From the cell containing the given text, extract its center point as [x, y] coordinate. 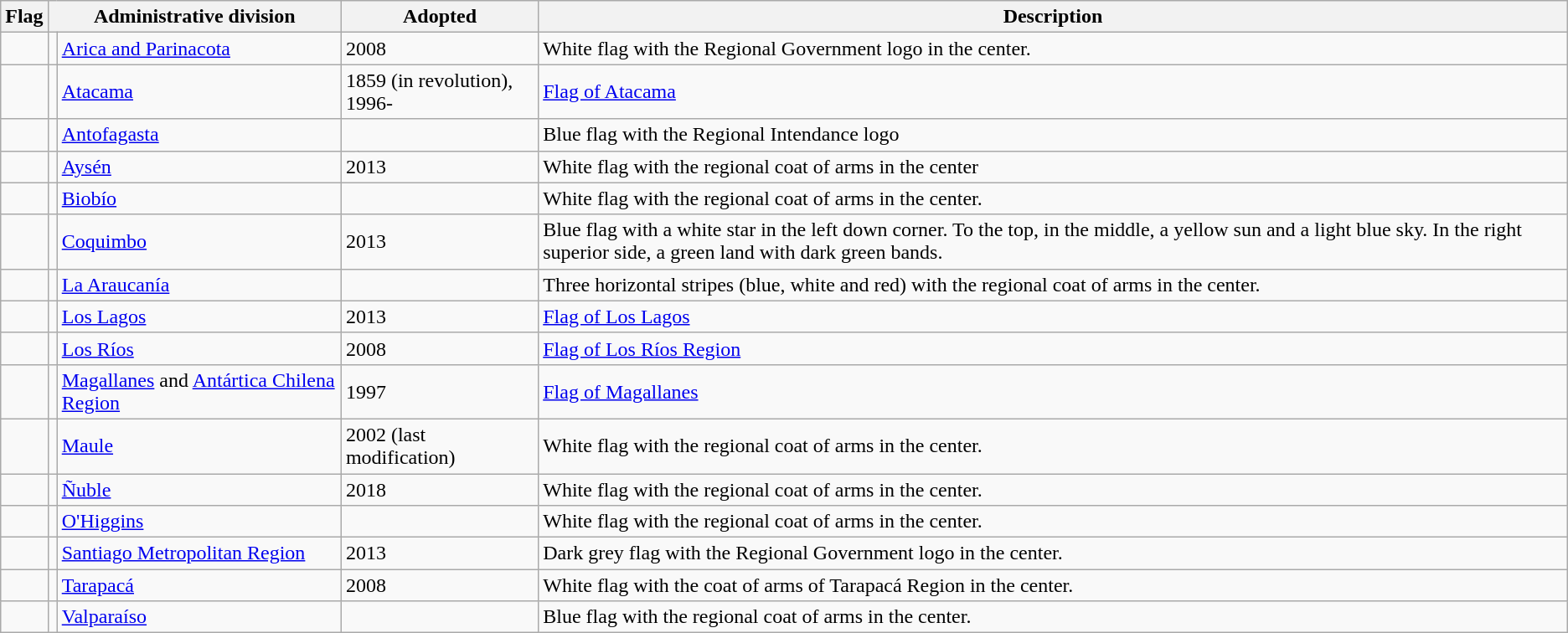
O'Higgins [199, 522]
Valparaíso [199, 617]
La Araucanía [199, 285]
Los Ríos [199, 348]
White flag with the regional coat of arms in the center [1054, 167]
2002 (last modification) [439, 445]
Flag [24, 17]
1997 [439, 392]
1859 (in revolution), 1996- [439, 92]
Description [1054, 17]
Blue flag with the regional coat of arms in the center. [1054, 617]
Coquimbo [199, 241]
Santiago Metropolitan Region [199, 553]
Los Lagos [199, 316]
Administrative division [194, 17]
Blue flag with the Regional Intendance logo [1054, 135]
White flag with the coat of arms of Tarapacá Region in the center. [1054, 585]
Adopted [439, 17]
White flag with the Regional Government logo in the center. [1054, 49]
Flag of Atacama [1054, 92]
Dark grey flag with the Regional Government logo in the center. [1054, 553]
Atacama [199, 92]
Antofagasta [199, 135]
2018 [439, 490]
Flag of Los Lagos [1054, 316]
Biobío [199, 198]
Aysén [199, 167]
Magallanes and Antártica Chilena Region [199, 392]
Tarapacá [199, 585]
Maule [199, 445]
Arica and Parinacota [199, 49]
Three horizontal stripes (blue, white and red) with the regional coat of arms in the center. [1054, 285]
Flag of Magallanes [1054, 392]
Flag of Los Ríos Region [1054, 348]
Ñuble [199, 490]
